Locate the cell with the specified text and output its [X, Y] center coordinate. 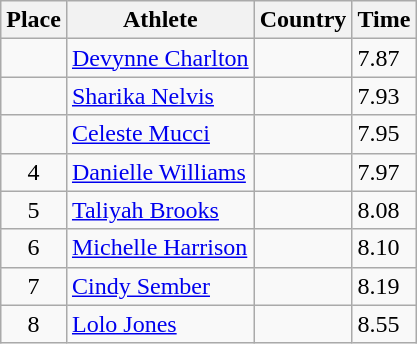
Place [34, 20]
Sharika Nelvis [160, 96]
Taliyah Brooks [160, 210]
Celeste Mucci [160, 134]
8.19 [384, 286]
8 [34, 324]
8.55 [384, 324]
4 [34, 172]
7.97 [384, 172]
8.08 [384, 210]
Lolo Jones [160, 324]
7.87 [384, 58]
6 [34, 248]
Country [303, 20]
7.93 [384, 96]
Athlete [160, 20]
Michelle Harrison [160, 248]
8.10 [384, 248]
Danielle Williams [160, 172]
5 [34, 210]
7.95 [384, 134]
7 [34, 286]
Devynne Charlton [160, 58]
Time [384, 20]
Cindy Sember [160, 286]
